Capture the cell that displays the provided text and extract its (x, y) central coordinate. 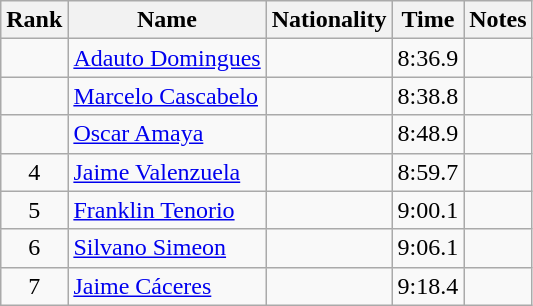
8:48.9 (428, 134)
6 (34, 248)
Time (428, 20)
Adauto Domingues (167, 58)
5 (34, 210)
4 (34, 172)
Silvano Simeon (167, 248)
Name (167, 20)
Marcelo Cascabelo (167, 96)
8:38.8 (428, 96)
9:06.1 (428, 248)
Franklin Tenorio (167, 210)
8:36.9 (428, 58)
8:59.7 (428, 172)
Nationality (329, 20)
Notes (498, 20)
Rank (34, 20)
Oscar Amaya (167, 134)
9:18.4 (428, 286)
Jaime Cáceres (167, 286)
Jaime Valenzuela (167, 172)
9:00.1 (428, 210)
7 (34, 286)
